Output the [x, y] coordinate of the center of the cell containing the given text.  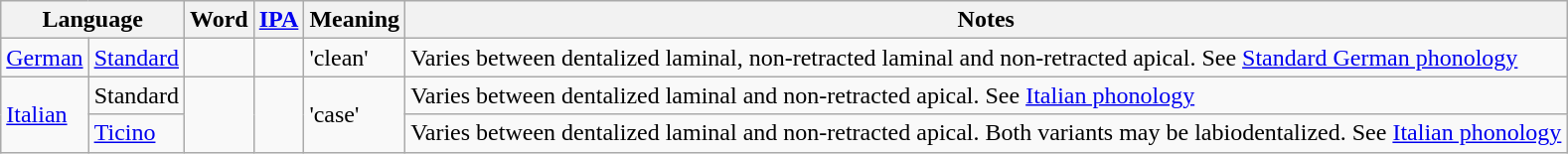
'clean' [355, 58]
Ticino [136, 133]
Varies between dentalized laminal and non-retracted apical. Both variants may be labiodentalized. See Italian phonology [986, 133]
Italian [45, 114]
German [45, 58]
'case' [355, 114]
Language [93, 20]
Notes [986, 20]
Meaning [355, 20]
Word [219, 20]
Varies between dentalized laminal, non-retracted laminal and non-retracted apical. See Standard German phonology [986, 58]
Varies between dentalized laminal and non-retracted apical. See Italian phonology [986, 95]
IPA [278, 20]
